From the cell containing the given text, extract its center point as [X, Y] coordinate. 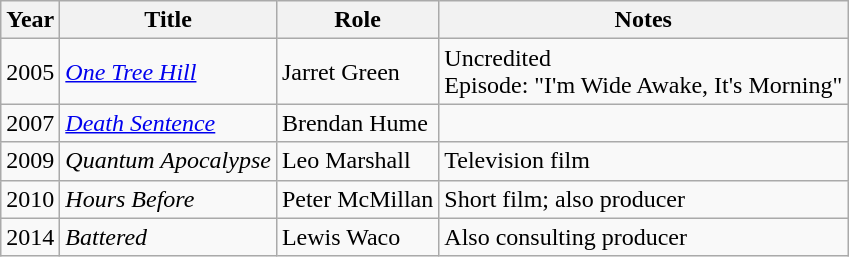
Notes [644, 20]
2005 [30, 72]
Brendan Hume [357, 123]
Jarret Green [357, 72]
2014 [30, 237]
Short film; also producer [644, 199]
Death Sentence [168, 123]
2010 [30, 199]
Role [357, 20]
UncreditedEpisode: "I'm Wide Awake, It's Morning" [644, 72]
One Tree Hill [168, 72]
Leo Marshall [357, 161]
Year [30, 20]
Television film [644, 161]
Battered [168, 237]
Quantum Apocalypse [168, 161]
2009 [30, 161]
Title [168, 20]
Lewis Waco [357, 237]
Peter McMillan [357, 199]
Hours Before [168, 199]
2007 [30, 123]
Also consulting producer [644, 237]
